Locate the cell with the specified text and output its [X, Y] center coordinate. 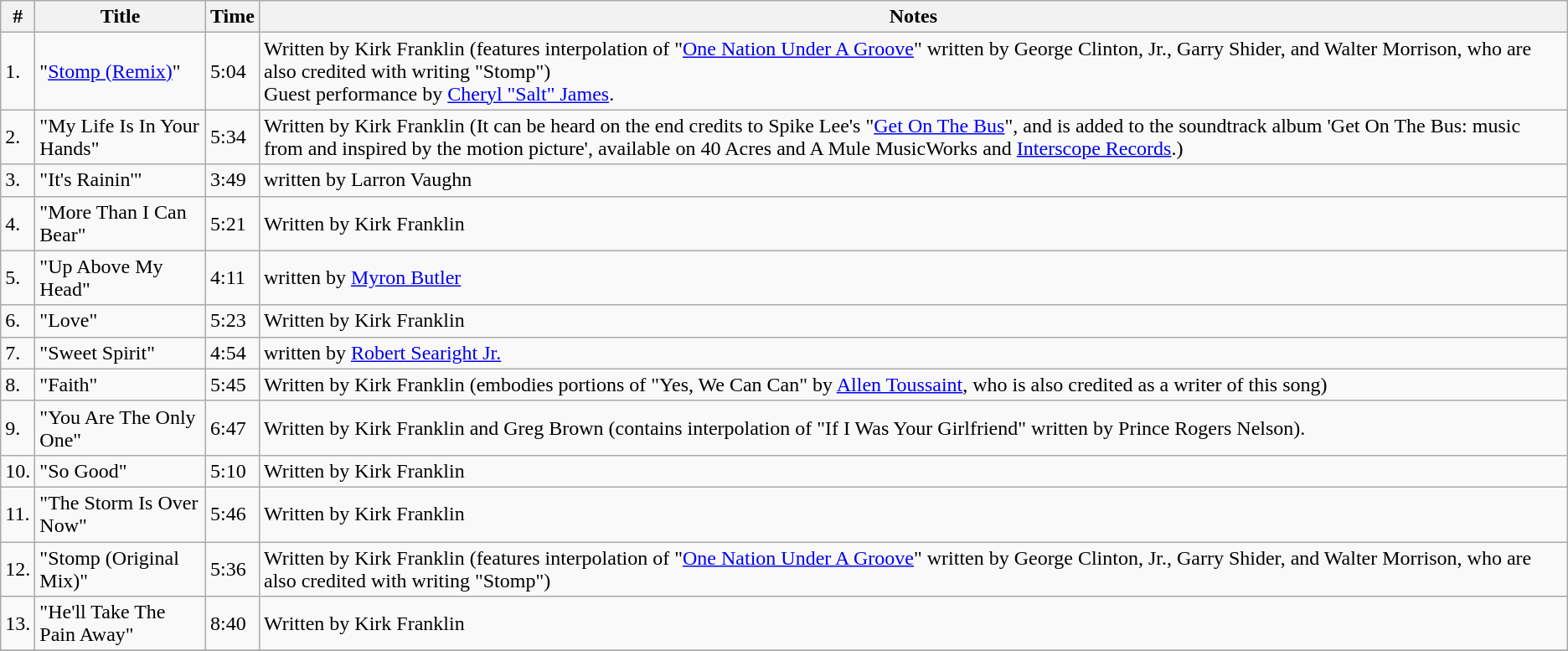
7. [18, 353]
5:45 [232, 385]
Title [121, 17]
"Love" [121, 321]
"More Than I Can Bear" [121, 223]
5:10 [232, 471]
"Faith" [121, 385]
3. [18, 180]
5:23 [232, 321]
written by Myron Butler [913, 278]
8:40 [232, 623]
6. [18, 321]
"Up Above My Head" [121, 278]
12. [18, 568]
6:47 [232, 427]
Written by Kirk Franklin and Greg Brown (contains interpolation of "If I Was Your Girlfriend" written by Prince Rogers Nelson). [913, 427]
"The Storm Is Over Now" [121, 514]
10. [18, 471]
"You Are The Only One" [121, 427]
4. [18, 223]
3:49 [232, 180]
2. [18, 137]
11. [18, 514]
4:11 [232, 278]
"My Life Is In Your Hands" [121, 137]
"He'll Take The Pain Away" [121, 623]
5. [18, 278]
1. [18, 71]
5:46 [232, 514]
# [18, 17]
5:36 [232, 568]
"Sweet Spirit" [121, 353]
9. [18, 427]
4:54 [232, 353]
"Stomp (Original Mix)" [121, 568]
13. [18, 623]
written by Larron Vaughn [913, 180]
"It's Rainin'" [121, 180]
5:21 [232, 223]
Written by Kirk Franklin (embodies portions of "Yes, We Can Can" by Allen Toussaint, who is also credited as a writer of this song) [913, 385]
Notes [913, 17]
"Stomp (Remix)" [121, 71]
5:34 [232, 137]
"So Good" [121, 471]
5:04 [232, 71]
8. [18, 385]
Time [232, 17]
written by Robert Searight Jr. [913, 353]
